Provide the [X, Y] coordinate of the cell's center where the given text is located.  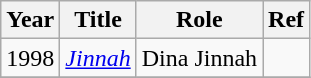
Dina Jinnah [199, 58]
Ref [286, 20]
Year [30, 20]
1998 [30, 58]
Jinnah [98, 58]
Title [98, 20]
Role [199, 20]
